Return (X, Y) of the center of cell containing provided text 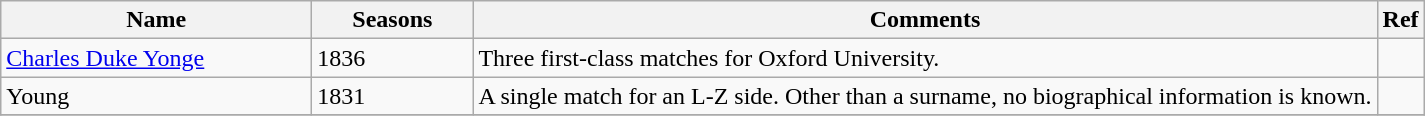
Comments (925, 20)
1836 (392, 58)
Name (156, 20)
Ref (1400, 20)
Charles Duke Yonge (156, 58)
Young (156, 96)
A single match for an L-Z side. Other than a surname, no biographical information is known. (925, 96)
Three first-class matches for Oxford University. (925, 58)
1831 (392, 96)
Seasons (392, 20)
